Pinpoint the cell where the given text exists, returning its [x, y] midpoint coordinate. 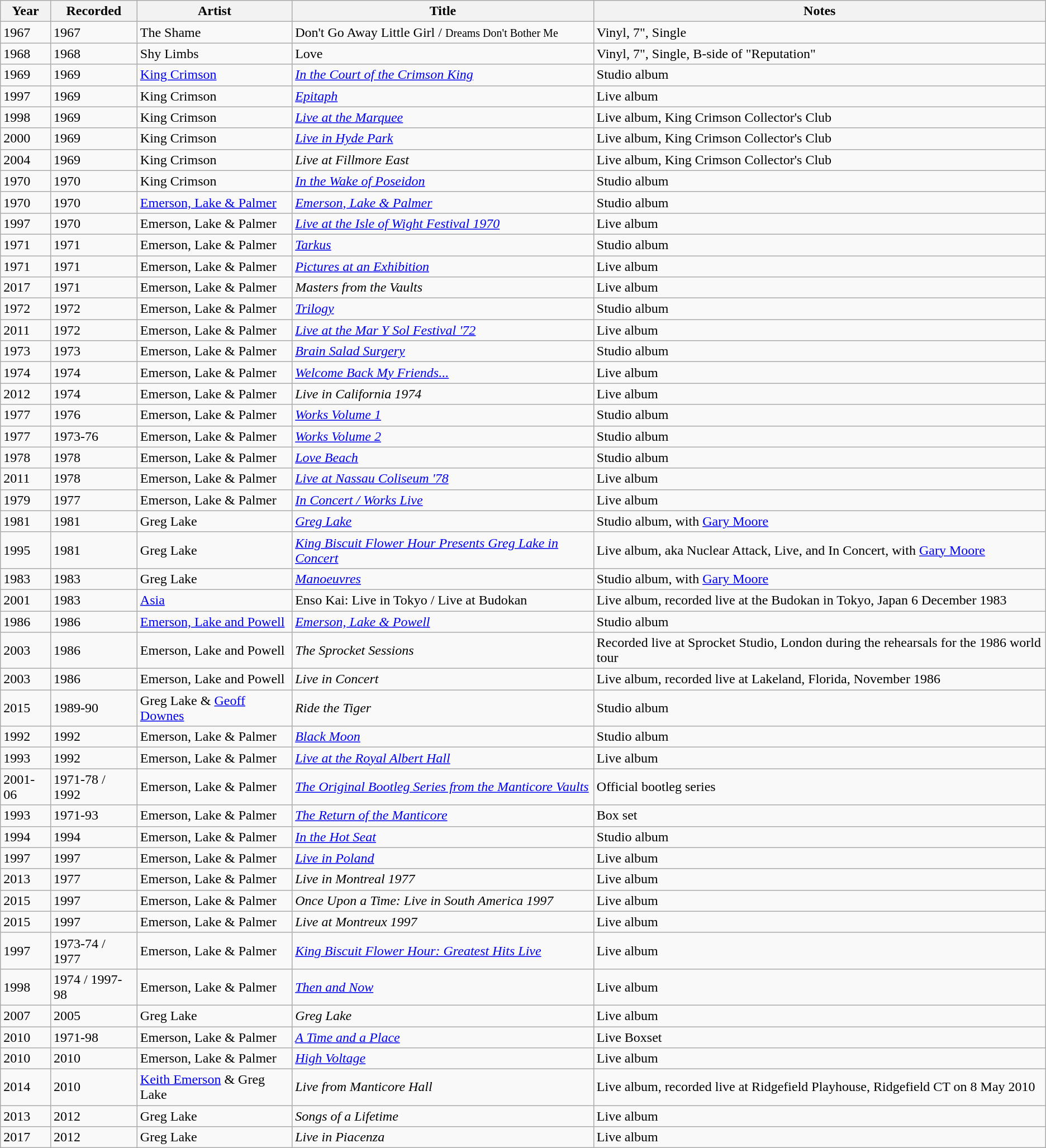
Official bootleg series [819, 787]
1973-76 [94, 436]
Live at the Royal Albert Hall [443, 758]
2005 [94, 1016]
1974 / 1997-98 [94, 987]
1971-93 [94, 816]
2014 [26, 1087]
Ride the Tiger [443, 708]
Tarkus [443, 245]
Shy Limbs [215, 54]
Live at the Mar Y Sol Festival '72 [443, 330]
The Shame [215, 32]
2007 [26, 1016]
The Return of the Manticore [443, 816]
Vinyl, 7", Single, B-side of "Reputation" [819, 54]
1995 [26, 550]
Works Volume 2 [443, 436]
Live at Fillmore East [443, 160]
Once Upon a Time: Live in South America 1997 [443, 901]
Live album, aka Nuclear Attack, Live, and In Concert, with Gary Moore [819, 550]
Pictures at an Exhibition [443, 266]
Live in Montreal 1977 [443, 879]
Artist [215, 11]
King Biscuit Flower Hour Presents Greg Lake in Concert [443, 550]
Live at the Isle of Wight Festival 1970 [443, 223]
1989-90 [94, 708]
Welcome Back My Friends... [443, 373]
Trilogy [443, 309]
In the Hot Seat [443, 837]
In the Wake of Poseidon [443, 181]
Recorded live at Sprocket Studio, London during the rehearsals for the 1986 world tour [819, 650]
Recorded [94, 11]
The Sprocket Sessions [443, 650]
Vinyl, 7", Single [819, 32]
1971-78 / 1992 [94, 787]
Love Beach [443, 458]
Title [443, 11]
Live in Poland [443, 858]
Enso Kai: Live in Tokyo / Live at Budokan [443, 600]
2001 [26, 600]
2000 [26, 139]
Live in California 1974 [443, 394]
Manoeuvres [443, 579]
Live from Manticore Hall [443, 1087]
Love [443, 54]
Live at Montreux 1997 [443, 922]
Masters from the Vaults [443, 288]
Asia [215, 600]
1973-74 / 1977 [94, 951]
Songs of a Lifetime [443, 1116]
Live in Concert [443, 679]
Live album, recorded live at Ridgefield Playhouse, Ridgefield CT on 8 May 2010 [819, 1087]
King Biscuit Flower Hour: Greatest Hits Live [443, 951]
Don't Go Away Little Girl / Dreams Don't Bother Me [443, 32]
Epitaph [443, 96]
Black Moon [443, 737]
1971-98 [94, 1037]
Emerson, Lake & Powell [443, 622]
Live at Nassau Coliseum '78 [443, 479]
The Original Bootleg Series from the Manticore Vaults [443, 787]
Live Boxset [819, 1037]
Live album, recorded live at Lakeland, Florida, November 1986 [819, 679]
A Time and a Place [443, 1037]
2004 [26, 160]
Live in Piacenza [443, 1137]
Greg Lake & Geoff Downes [215, 708]
1979 [26, 500]
Brain Salad Surgery [443, 351]
1976 [94, 415]
Live album, recorded live at the Budokan in Tokyo, Japan 6 December 1983 [819, 600]
Then and Now [443, 987]
Live at the Marquee [443, 117]
Notes [819, 11]
Box set [819, 816]
High Voltage [443, 1059]
Year [26, 11]
In Concert / Works Live [443, 500]
Keith Emerson & Greg Lake [215, 1087]
Live in Hyde Park [443, 139]
2001-06 [26, 787]
In the Court of the Crimson King [443, 75]
Works Volume 1 [443, 415]
